For the text-containing cell, return its midpoint in [X, Y] coordinate format. 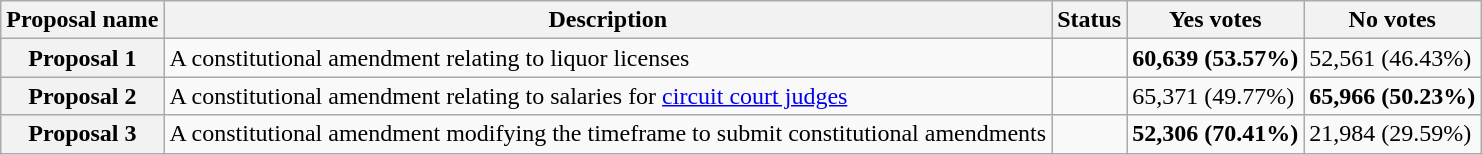
A constitutional amendment relating to liquor licenses [608, 58]
Description [608, 20]
Yes votes [1216, 20]
Proposal 1 [82, 58]
52,306 (70.41%) [1216, 134]
Proposal name [82, 20]
21,984 (29.59%) [1392, 134]
Status [1090, 20]
Proposal 2 [82, 96]
A constitutional amendment modifying the timeframe to submit constitutional amendments [608, 134]
60,639 (53.57%) [1216, 58]
65,371 (49.77%) [1216, 96]
No votes [1392, 20]
Proposal 3 [82, 134]
A constitutional amendment relating to salaries for circuit court judges [608, 96]
52,561 (46.43%) [1392, 58]
65,966 (50.23%) [1392, 96]
